Determine the [X, Y] coordinate at the center of the cell enclosing the given text.  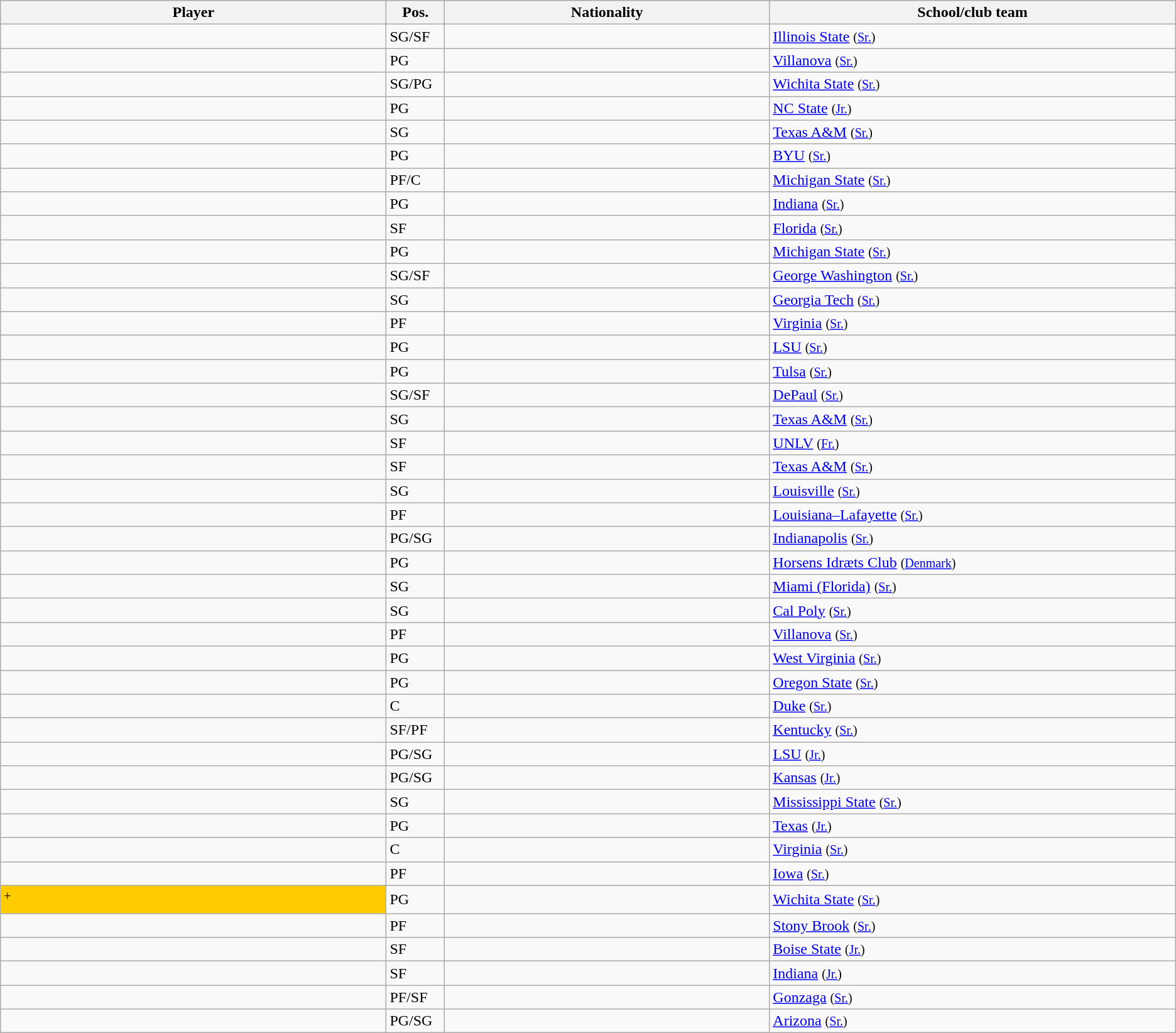
Illinois State (Sr.) [972, 36]
Miami (Florida) (Sr.) [972, 586]
Horsens Idræts Club (Denmark) [972, 562]
Oregon State (Sr.) [972, 682]
+ [193, 900]
Indianapolis (Sr.) [972, 538]
Iowa (Sr.) [972, 873]
Tulsa (Sr.) [972, 371]
Kentucky (Sr.) [972, 730]
UNLV (Fr.) [972, 443]
LSU (Sr.) [972, 347]
LSU (Jr.) [972, 754]
Florida (Sr.) [972, 227]
Nationality [607, 13]
Kansas (Jr.) [972, 778]
PF/SF [416, 997]
School/club team [972, 13]
Player [193, 13]
Arizona (Sr.) [972, 1021]
SG/PG [416, 84]
Boise State (Jr.) [972, 949]
George Washington (Sr.) [972, 275]
Indiana (Jr.) [972, 973]
Duke (Sr.) [972, 706]
Pos. [416, 13]
PF/C [416, 180]
Texas (Jr.) [972, 826]
Indiana (Sr.) [972, 204]
Louisville (Sr.) [972, 491]
DePaul (Sr.) [972, 395]
Georgia Tech (Sr.) [972, 300]
BYU (Sr.) [972, 156]
West Virginia (Sr.) [972, 658]
Louisiana–Lafayette (Sr.) [972, 515]
NC State (Jr.) [972, 108]
Cal Poly (Sr.) [972, 610]
Stony Brook (Sr.) [972, 926]
Mississippi State (Sr.) [972, 802]
Gonzaga (Sr.) [972, 997]
SF/PF [416, 730]
